Output the [X, Y] coordinate of the center of the cell containing the given text.  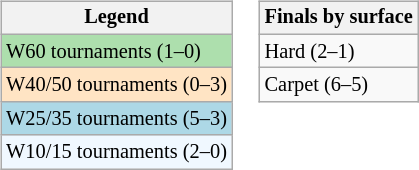
Finals by surface [339, 18]
W60 tournaments (1–0) [116, 51]
Carpet (6–5) [339, 85]
W25/35 tournaments (5–3) [116, 119]
W40/50 tournaments (0–3) [116, 85]
W10/15 tournaments (2–0) [116, 152]
Hard (2–1) [339, 51]
Legend [116, 18]
